Pinpoint the cell where the given text exists, returning its [X, Y] midpoint coordinate. 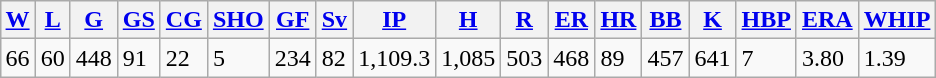
1.39 [897, 58]
SHO [238, 20]
R [524, 20]
L [52, 20]
503 [524, 58]
3.80 [827, 58]
60 [52, 58]
ER [572, 20]
H [468, 20]
HR [618, 20]
5 [238, 58]
GS [138, 20]
CG [184, 20]
W [18, 20]
HBP [766, 20]
K [712, 20]
448 [94, 58]
66 [18, 58]
7 [766, 58]
WHIP [897, 20]
ERA [827, 20]
457 [666, 58]
89 [618, 58]
Sv [334, 20]
234 [292, 58]
1,085 [468, 58]
22 [184, 58]
641 [712, 58]
468 [572, 58]
82 [334, 58]
91 [138, 58]
GF [292, 20]
1,109.3 [394, 58]
IP [394, 20]
BB [666, 20]
G [94, 20]
